For the text-containing cell, return its midpoint in (X, Y) coordinate format. 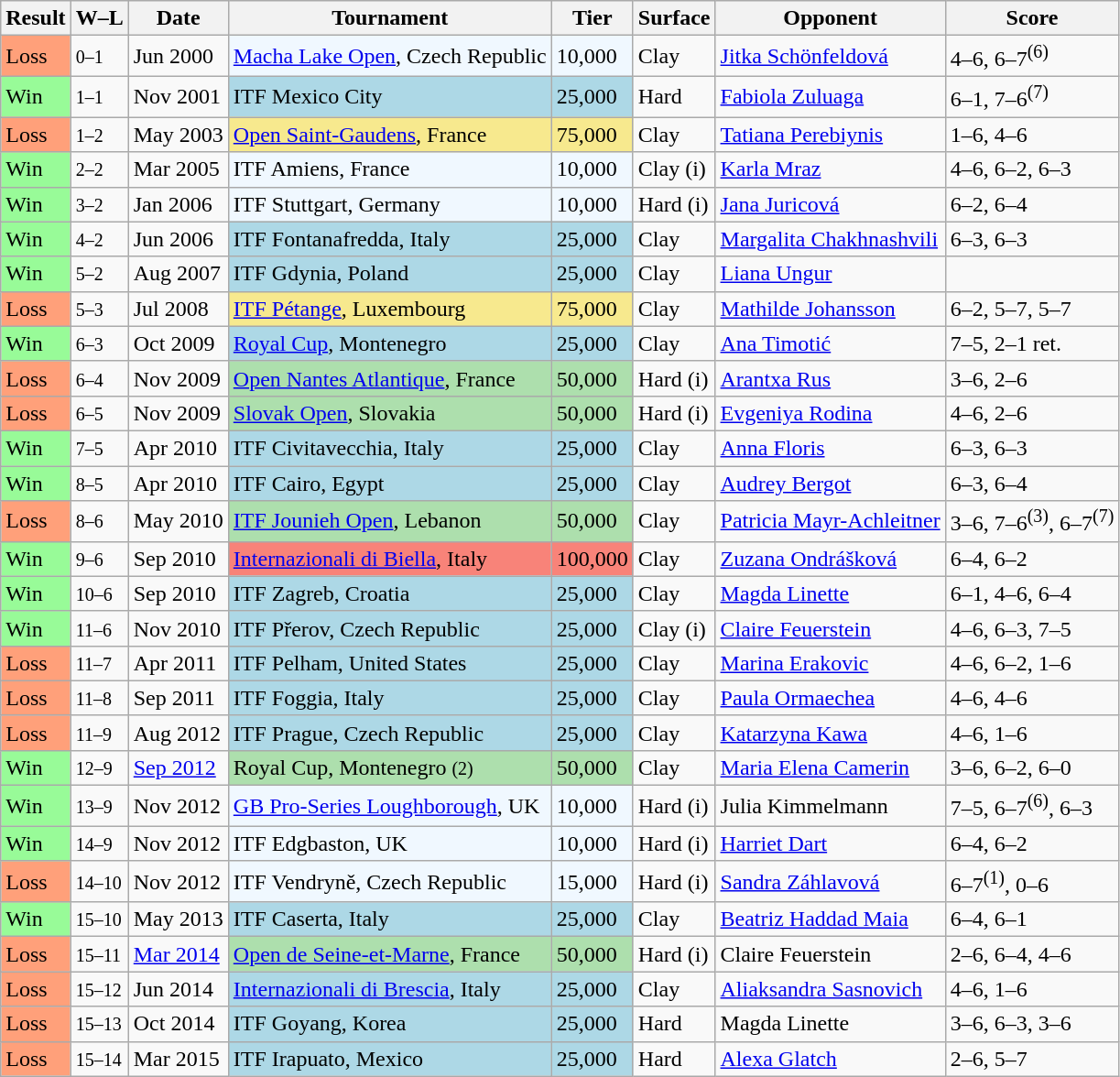
11–7 (99, 663)
GB Pro-Series Loughborough, UK (390, 806)
1–2 (99, 135)
Tournament (390, 18)
Tier (592, 18)
Paula Ormaechea (830, 698)
Maria Elena Camerin (830, 768)
15,000 (592, 881)
Beatriz Haddad Maia (830, 919)
Jul 2008 (178, 309)
Audrey Bergot (830, 484)
Oct 2009 (178, 343)
ITF Caserta, Italy (390, 919)
6–3 (99, 343)
ITF Mexico City (390, 97)
10–6 (99, 593)
Slovak Open, Slovakia (390, 413)
Aug 2012 (178, 733)
Marina Erakovic (830, 663)
Macha Lake Open, Czech Republic (390, 57)
Score (1032, 18)
Fabiola Zuluaga (830, 97)
8–6 (99, 522)
Date (178, 18)
ITF Jounieh Open, Lebanon (390, 522)
ITF Prague, Czech Republic (390, 733)
Internazionali di Biella, Italy (390, 559)
ITF Edgbaston, UK (390, 843)
6–4, 6–1 (1032, 919)
Evgeniya Rodina (830, 413)
ITF Pelham, United States (390, 663)
7–5, 6–7(6), 6–3 (1032, 806)
Royal Cup, Montenegro (2) (390, 768)
4–6, 6–2, 1–6 (1032, 663)
15–11 (99, 954)
ITF Civitavecchia, Italy (390, 448)
9–6 (99, 559)
3–6, 6–2, 6–0 (1032, 768)
Harriet Dart (830, 843)
8–5 (99, 484)
ITF Cairo, Egypt (390, 484)
14–10 (99, 881)
2–6, 6–4, 4–6 (1032, 954)
Alexa Glatch (830, 1059)
11–6 (99, 628)
6–1, 7–6(7) (1032, 97)
3–6, 2–6 (1032, 378)
May 2013 (178, 919)
ITF Goyang, Korea (390, 1024)
ITF Amiens, France (390, 169)
15–13 (99, 1024)
Arantxa Rus (830, 378)
Jun 2014 (178, 989)
15–14 (99, 1059)
Sep 2012 (178, 768)
Aug 2007 (178, 274)
Open Saint-Gaudens, France (390, 135)
Royal Cup, Montenegro (390, 343)
Opponent (830, 18)
5–2 (99, 274)
4–6, 2–6 (1032, 413)
Margalita Chakhnashvili (830, 239)
Jan 2006 (178, 204)
May 2003 (178, 135)
ITF Foggia, Italy (390, 698)
15–10 (99, 919)
Julia Kimmelmann (830, 806)
3–6, 7–6(3), 6–7(7) (1032, 522)
Aliaksandra Sasnovich (830, 989)
W–L (99, 18)
Zuzana Ondrášková (830, 559)
Mar 2014 (178, 954)
ITF Zagreb, Croatia (390, 593)
ITF Fontanafredda, Italy (390, 239)
Karla Mraz (830, 169)
ITF Vendryně, Czech Republic (390, 881)
Jun 2006 (178, 239)
11–9 (99, 733)
Jitka Schönfeldová (830, 57)
Nov 2001 (178, 97)
1–6, 4–6 (1032, 135)
7–5, 2–1 ret. (1032, 343)
May 2010 (178, 522)
Internazionali di Brescia, Italy (390, 989)
Result (36, 18)
ITF Irapuato, Mexico (390, 1059)
6–7(1), 0–6 (1032, 881)
6–2, 6–4 (1032, 204)
Jana Juricová (830, 204)
Mar 2005 (178, 169)
4–6, 6–7(6) (1032, 57)
Nov 2010 (178, 628)
4–6, 6–2, 6–3 (1032, 169)
4–6, 6–3, 7–5 (1032, 628)
0–1 (99, 57)
Oct 2014 (178, 1024)
Surface (674, 18)
Tatiana Perebiynis (830, 135)
Open de Seine-et-Marne, France (390, 954)
Apr 2011 (178, 663)
Jun 2000 (178, 57)
Sep 2011 (178, 698)
1–1 (99, 97)
Open Nantes Atlantique, France (390, 378)
Katarzyna Kawa (830, 733)
Sandra Záhlavová (830, 881)
6–1, 4–6, 6–4 (1032, 593)
2–6, 5–7 (1032, 1059)
2–2 (99, 169)
3–6, 6–3, 3–6 (1032, 1024)
Anna Floris (830, 448)
ITF Přerov, Czech Republic (390, 628)
15–12 (99, 989)
4–6, 4–6 (1032, 698)
6–5 (99, 413)
100,000 (592, 559)
6–2, 5–7, 5–7 (1032, 309)
Patricia Mayr-Achleitner (830, 522)
11–8 (99, 698)
Mar 2015 (178, 1059)
7–5 (99, 448)
5–3 (99, 309)
Liana Ungur (830, 274)
ITF Gdynia, Poland (390, 274)
14–9 (99, 843)
6–3, 6–4 (1032, 484)
3–2 (99, 204)
Ana Timotić (830, 343)
ITF Pétange, Luxembourg (390, 309)
12–9 (99, 768)
Mathilde Johansson (830, 309)
4–2 (99, 239)
13–9 (99, 806)
ITF Stuttgart, Germany (390, 204)
6–4 (99, 378)
